Search for the cell housing the specified text and yield its (x, y) center coordinate. 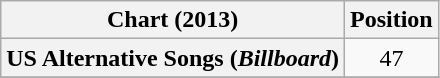
US Alternative Songs (Billboard) (173, 58)
Chart (2013) (173, 20)
Position (392, 20)
47 (392, 58)
